For the text-containing cell, return its midpoint in [x, y] coordinate format. 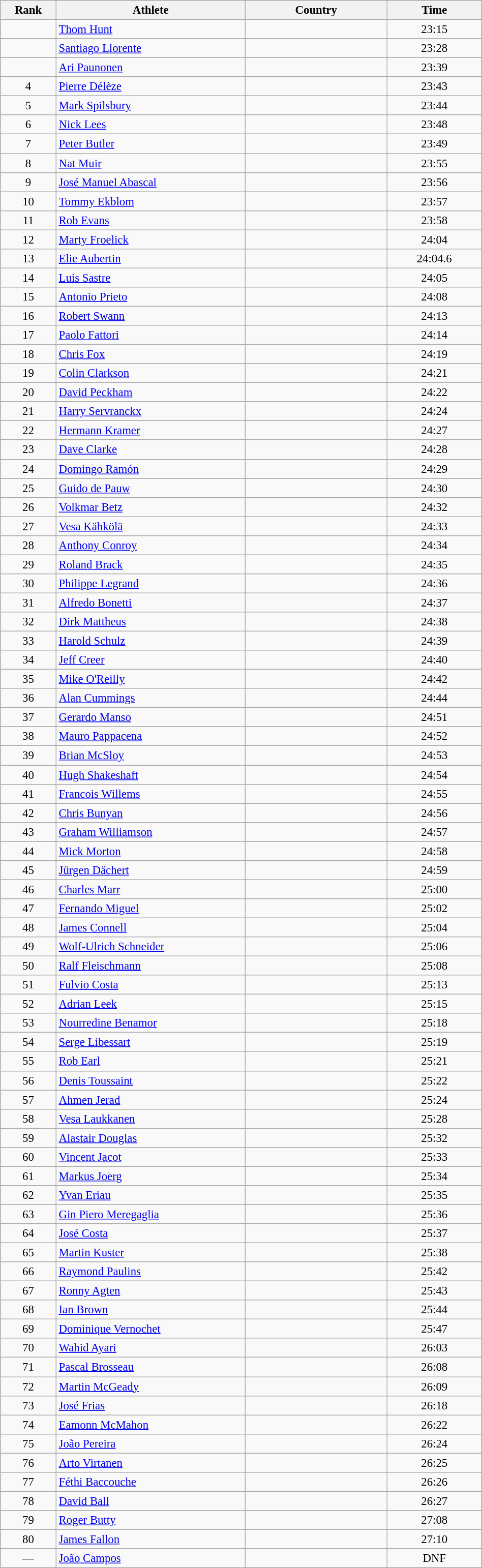
41 [28, 794]
8 [28, 163]
Gin Piero Meregaglia [150, 1214]
David Ball [150, 1501]
57 [28, 1100]
Jeff Creer [150, 660]
35 [28, 679]
Ronny Agten [150, 1291]
Robert Swann [150, 316]
Graham Williamson [150, 832]
24:51 [434, 717]
23:44 [434, 106]
5 [28, 106]
52 [28, 1004]
Antonio Prieto [150, 297]
23:43 [434, 86]
64 [28, 1233]
26 [28, 507]
Luis Sastre [150, 278]
25:24 [434, 1100]
18 [28, 354]
25:21 [434, 1062]
Gerardo Manso [150, 717]
30 [28, 584]
Ahmen Jerad [150, 1100]
45 [28, 870]
37 [28, 717]
78 [28, 1501]
24:04.6 [434, 259]
Yvan Eriau [150, 1195]
Brian McSloy [150, 756]
Pascal Brosseau [150, 1367]
23:28 [434, 48]
25:02 [434, 909]
Philippe Legrand [150, 584]
56 [28, 1080]
27 [28, 526]
José Frias [150, 1405]
24:57 [434, 832]
James Fallon [150, 1539]
24:52 [434, 737]
50 [28, 966]
80 [28, 1539]
Pierre Délèze [150, 86]
74 [28, 1425]
Elie Aubertin [150, 259]
Vesa Kähkölä [150, 526]
24:30 [434, 488]
46 [28, 889]
25:35 [434, 1195]
31 [28, 602]
65 [28, 1253]
21 [28, 411]
Charles Marr [150, 889]
14 [28, 278]
73 [28, 1405]
Paolo Fattori [150, 335]
25:00 [434, 889]
Mauro Pappacena [150, 737]
24:34 [434, 546]
Anthony Conroy [150, 546]
62 [28, 1195]
23:55 [434, 163]
Markus Joerg [150, 1176]
36 [28, 698]
59 [28, 1138]
Alan Cummings [150, 698]
Harry Servranckx [150, 411]
Vesa Laukkanen [150, 1119]
25:08 [434, 966]
DNF [434, 1558]
24:27 [434, 431]
Colin Clarkson [150, 373]
24:05 [434, 278]
Rank [28, 10]
72 [28, 1386]
16 [28, 316]
24:53 [434, 756]
João Pereira [150, 1443]
47 [28, 909]
24:44 [434, 698]
10 [28, 201]
33 [28, 641]
Hermann Kramer [150, 431]
25:37 [434, 1233]
25:13 [434, 985]
24:04 [434, 239]
25:19 [434, 1042]
Chris Fox [150, 354]
24:59 [434, 870]
44 [28, 851]
Fulvio Costa [150, 985]
Ari Paunonen [150, 68]
24:35 [434, 564]
24:38 [434, 622]
Peter Butler [150, 144]
Mike O'Reilly [150, 679]
24:21 [434, 373]
23:48 [434, 125]
55 [28, 1062]
24:40 [434, 660]
Jürgen Dächert [150, 870]
4 [28, 86]
13 [28, 259]
42 [28, 813]
Adrian Leek [150, 1004]
Martin McGeady [150, 1386]
58 [28, 1119]
32 [28, 622]
José Manuel Abascal [150, 182]
Nick Lees [150, 125]
Mick Morton [150, 851]
23 [28, 450]
Athlete [150, 10]
11 [28, 220]
25:06 [434, 947]
Dave Clarke [150, 450]
23:57 [434, 201]
24:14 [434, 335]
Roger Butty [150, 1520]
26:27 [434, 1501]
12 [28, 239]
24:54 [434, 775]
David Peckham [150, 393]
27:10 [434, 1539]
Alastair Douglas [150, 1138]
Nat Muir [150, 163]
26:26 [434, 1482]
24:08 [434, 297]
Francois Willems [150, 794]
24:36 [434, 584]
23:49 [434, 144]
26:08 [434, 1367]
26:18 [434, 1405]
19 [28, 373]
24:13 [434, 316]
25:33 [434, 1157]
48 [28, 927]
Fernando Miguel [150, 909]
Guido de Pauw [150, 488]
Martin Kuster [150, 1253]
51 [28, 985]
Wolf-Ulrich Schneider [150, 947]
38 [28, 737]
67 [28, 1291]
70 [28, 1348]
25:44 [434, 1310]
63 [28, 1214]
Volkmar Betz [150, 507]
Dirk Mattheus [150, 622]
25:15 [434, 1004]
77 [28, 1482]
29 [28, 564]
Harold Schulz [150, 641]
Tommy Ekblom [150, 201]
Time [434, 10]
66 [28, 1272]
25:43 [434, 1291]
24 [28, 469]
39 [28, 756]
27:08 [434, 1520]
Wahid Ayari [150, 1348]
61 [28, 1176]
Ian Brown [150, 1310]
Ralf Fleischmann [150, 966]
20 [28, 393]
Féthi Baccouche [150, 1482]
Roland Brack [150, 564]
43 [28, 832]
Hugh Shakeshaft [150, 775]
José Costa [150, 1233]
23:56 [434, 182]
7 [28, 144]
25:47 [434, 1329]
25:04 [434, 927]
23:15 [434, 29]
25:36 [434, 1214]
6 [28, 125]
24:19 [434, 354]
Raymond Paulins [150, 1272]
Nourredine Benamor [150, 1023]
25:34 [434, 1176]
Marty Froelick [150, 239]
68 [28, 1310]
26:09 [434, 1386]
Thom Hunt [150, 29]
24:32 [434, 507]
24:37 [434, 602]
23:58 [434, 220]
17 [28, 335]
9 [28, 182]
76 [28, 1463]
Serge Libessart [150, 1042]
Eamonn McMahon [150, 1425]
24:28 [434, 450]
22 [28, 431]
71 [28, 1367]
Vincent Jacot [150, 1157]
— [28, 1558]
26:22 [434, 1425]
24:42 [434, 679]
26:24 [434, 1443]
24:33 [434, 526]
25:22 [434, 1080]
Chris Bunyan [150, 813]
Dominique Vernochet [150, 1329]
24:22 [434, 393]
26:25 [434, 1463]
34 [28, 660]
25:32 [434, 1138]
Denis Toussaint [150, 1080]
28 [28, 546]
23:39 [434, 68]
25:38 [434, 1253]
Santiago Llorente [150, 48]
60 [28, 1157]
24:55 [434, 794]
Rob Evans [150, 220]
79 [28, 1520]
25:28 [434, 1119]
Country [316, 10]
75 [28, 1443]
Arto Virtanen [150, 1463]
Alfredo Bonetti [150, 602]
Rob Earl [150, 1062]
54 [28, 1042]
24:56 [434, 813]
25:18 [434, 1023]
Domingo Ramón [150, 469]
24:58 [434, 851]
24:24 [434, 411]
James Connell [150, 927]
40 [28, 775]
24:29 [434, 469]
49 [28, 947]
26:03 [434, 1348]
25 [28, 488]
15 [28, 297]
69 [28, 1329]
53 [28, 1023]
24:39 [434, 641]
25:42 [434, 1272]
Mark Spilsbury [150, 106]
João Campos [150, 1558]
